Identify which cell holds the provided text, then report its [x, y] central coordinate. 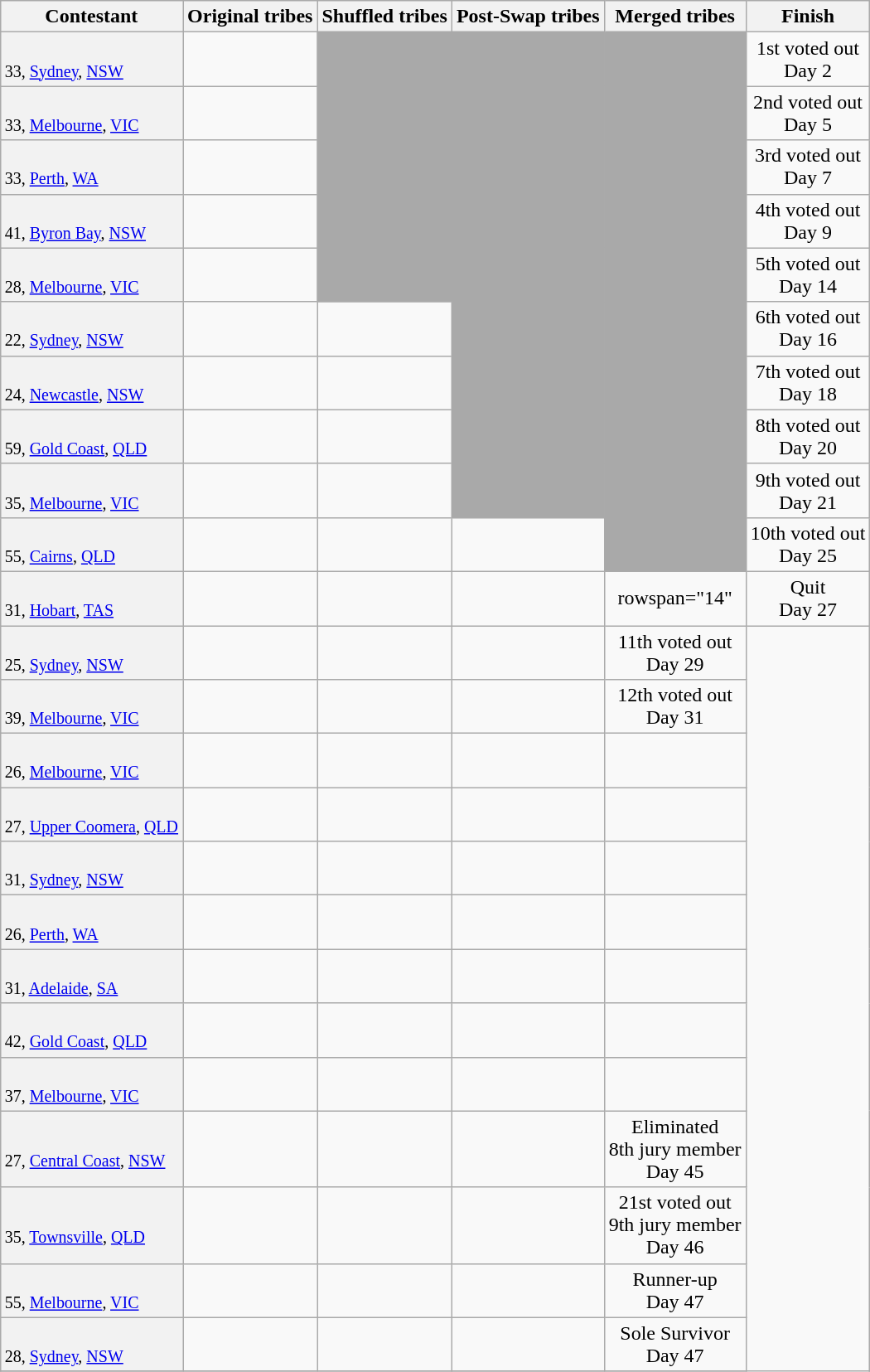
28, Melbourne, VIC [91, 275]
24, Newcastle, NSW [91, 383]
9th voted outDay 21 [808, 491]
3rd voted outDay 7 [808, 167]
Finish [808, 17]
rowspan="14" [674, 599]
26, Perth, WA [91, 922]
39, Melbourne, VIC [91, 706]
37, Melbourne, VIC [91, 1084]
35, Townsville, QLD [91, 1225]
Contestant [91, 17]
Original tribes [250, 17]
27, Central Coast, NSW [91, 1149]
26, Melbourne, VIC [91, 761]
55, Melbourne, VIC [91, 1290]
21st voted out9th jury memberDay 46 [674, 1225]
Shuffled tribes [384, 17]
4th voted outDay 9 [808, 221]
22, Sydney, NSW [91, 328]
2nd voted outDay 5 [808, 113]
42, Gold Coast, QLD [91, 1030]
59, Gold Coast, QLD [91, 436]
Sole SurvivorDay 47 [674, 1345]
33, Melbourne, VIC [91, 113]
31, Sydney, NSW [91, 869]
27, Upper Coomera, QLD [91, 814]
Eliminated 8th jury memberDay 45 [674, 1149]
QuitDay 27 [808, 599]
1st voted outDay 2 [808, 60]
28, Sydney, NSW [91, 1345]
11th voted outDay 29 [674, 652]
55, Cairns, QLD [91, 544]
10th voted outDay 25 [808, 544]
6th voted outDay 16 [808, 328]
5th voted outDay 14 [808, 275]
Runner-upDay 47 [674, 1290]
7th voted outDay 18 [808, 383]
Merged tribes [674, 17]
31, Hobart, TAS [91, 599]
35, Melbourne, VIC [91, 491]
31, Adelaide, SA [91, 977]
41, Byron Bay, NSW [91, 221]
12th voted outDay 31 [674, 706]
8th voted outDay 20 [808, 436]
Post-Swap tribes [528, 17]
33, Perth, WA [91, 167]
33, Sydney, NSW [91, 60]
25, Sydney, NSW [91, 652]
